Pinpoint the cell where the given text exists, returning its [X, Y] midpoint coordinate. 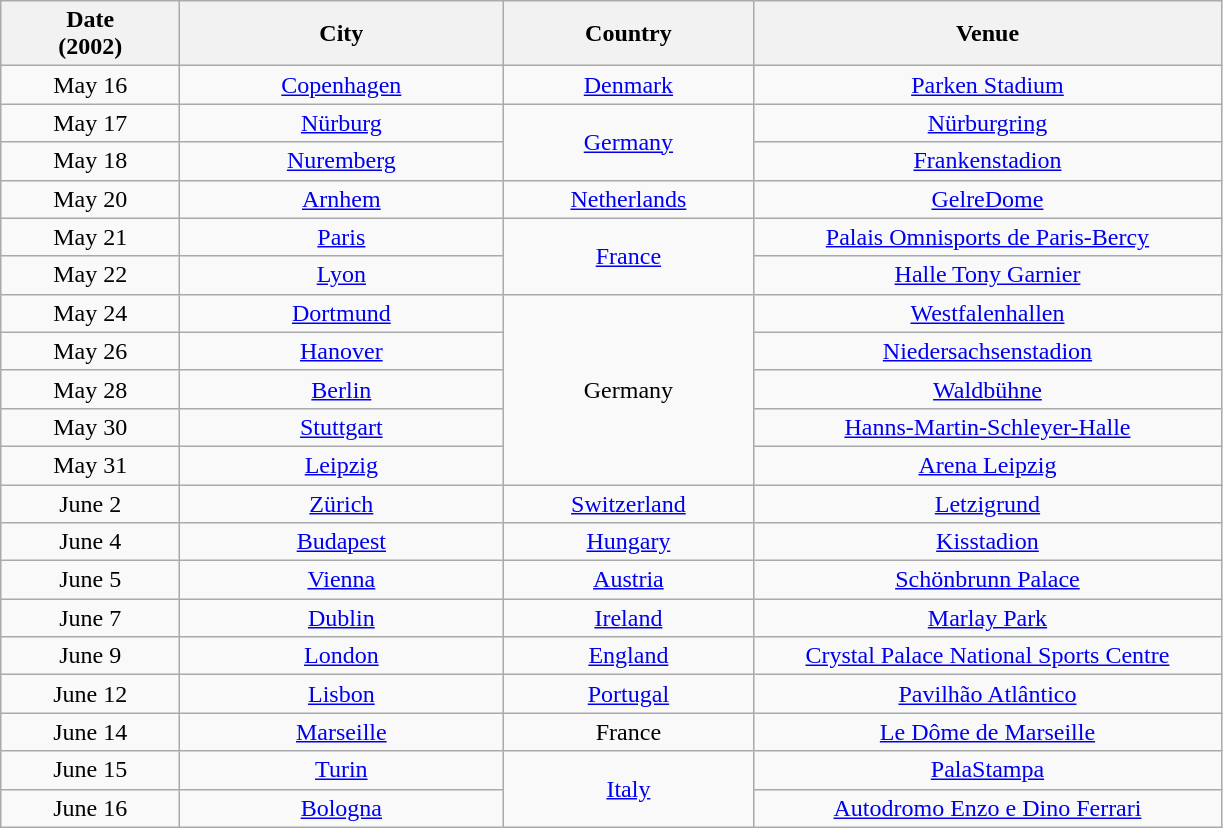
June 16 [90, 808]
Hungary [628, 542]
City [342, 34]
June 15 [90, 770]
Waldbühne [988, 389]
Hanover [342, 351]
Dortmund [342, 313]
Country [628, 34]
Vienna [342, 580]
Marseille [342, 732]
May 21 [90, 237]
May 22 [90, 275]
Budapest [342, 542]
Ireland [628, 618]
May 30 [90, 427]
Lyon [342, 275]
Denmark [628, 85]
Date(2002) [90, 34]
June 4 [90, 542]
Arnhem [342, 199]
June 7 [90, 618]
Dublin [342, 618]
Italy [628, 789]
Switzerland [628, 503]
Leipzig [342, 465]
Berlin [342, 389]
Nürburgring [988, 123]
Bologna [342, 808]
Letzigrund [988, 503]
Portugal [628, 694]
Westfalenhallen [988, 313]
Stuttgart [342, 427]
Autodromo Enzo e Dino Ferrari [988, 808]
June 12 [90, 694]
June 9 [90, 656]
Kisstadion [988, 542]
Arena Leipzig [988, 465]
PalaStampa [988, 770]
Nuremberg [342, 161]
Zürich [342, 503]
Palais Omnisports de Paris-Bercy [988, 237]
Nürburg [342, 123]
Halle Tony Garnier [988, 275]
Marlay Park [988, 618]
May 28 [90, 389]
Schönbrunn Palace [988, 580]
Turin [342, 770]
Niedersachsenstadion [988, 351]
May 17 [90, 123]
May 18 [90, 161]
Austria [628, 580]
May 16 [90, 85]
June 2 [90, 503]
London [342, 656]
May 20 [90, 199]
England [628, 656]
Copenhagen [342, 85]
Venue [988, 34]
Netherlands [628, 199]
Paris [342, 237]
June 14 [90, 732]
May 24 [90, 313]
Le Dôme de Marseille [988, 732]
GelreDome [988, 199]
Hanns-Martin-Schleyer-Halle [988, 427]
Frankenstadion [988, 161]
Pavilhão Atlântico [988, 694]
Parken Stadium [988, 85]
Crystal Palace National Sports Centre [988, 656]
Lisbon [342, 694]
May 31 [90, 465]
June 5 [90, 580]
May 26 [90, 351]
